For the text-containing cell, return its midpoint in [x, y] coordinate format. 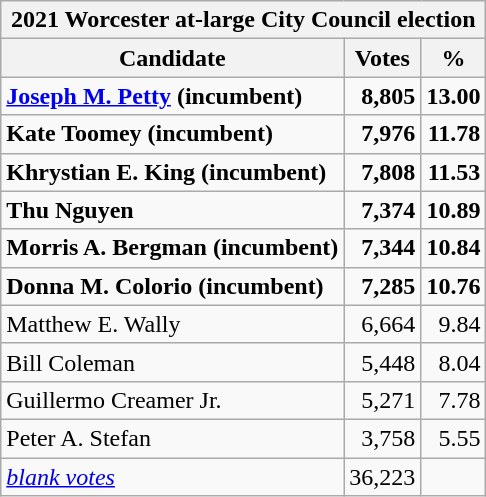
5,271 [382, 400]
Matthew E. Wally [172, 324]
Bill Coleman [172, 362]
Morris A. Bergman (incumbent) [172, 248]
7,344 [382, 248]
36,223 [382, 477]
Thu Nguyen [172, 210]
Candidate [172, 58]
7,285 [382, 286]
7,374 [382, 210]
blank votes [172, 477]
7,808 [382, 172]
3,758 [382, 438]
8.04 [454, 362]
13.00 [454, 96]
Guillermo Creamer Jr. [172, 400]
9.84 [454, 324]
5.55 [454, 438]
Votes [382, 58]
% [454, 58]
Donna M. Colorio (incumbent) [172, 286]
2021 Worcester at-large City Council election [244, 20]
10.76 [454, 286]
Peter A. Stefan [172, 438]
10.89 [454, 210]
11.53 [454, 172]
5,448 [382, 362]
8,805 [382, 96]
10.84 [454, 248]
7,976 [382, 134]
6,664 [382, 324]
Khrystian E. King (incumbent) [172, 172]
Joseph M. Petty (incumbent) [172, 96]
Kate Toomey (incumbent) [172, 134]
11.78 [454, 134]
7.78 [454, 400]
